Determine the (X, Y) coordinate at the center of the cell enclosing the given text.  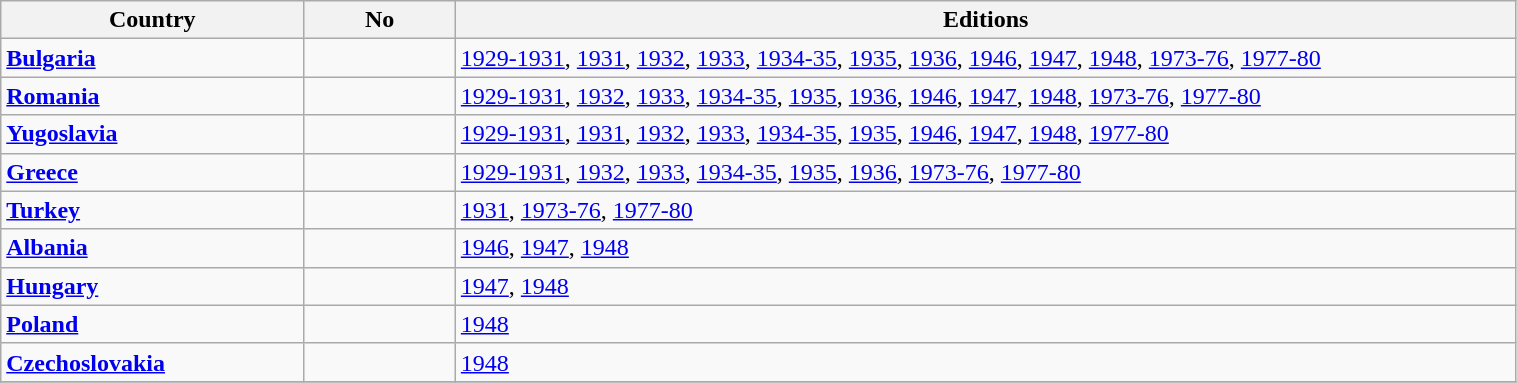
1929-1931, 1932, 1933, 1934-35, 1935, 1936, 1946, 1947, 1948, 1973-76, 1977-80 (986, 96)
1929-1931, 1931, 1932, 1933, 1934-35, 1935, 1946, 1947, 1948, 1977-80 (986, 134)
Turkey (152, 210)
Country (152, 20)
Editions (986, 20)
Poland (152, 324)
Yugoslavia (152, 134)
Hungary (152, 286)
Greece (152, 172)
1931, 1973-76, 1977-80 (986, 210)
1929-1931, 1931, 1932, 1933, 1934-35, 1935, 1936, 1946, 1947, 1948, 1973-76, 1977-80 (986, 58)
No (380, 20)
1947, 1948 (986, 286)
Czechoslovakia (152, 362)
Romania (152, 96)
Bulgaria (152, 58)
Albania (152, 248)
1946, 1947, 1948 (986, 248)
1929-1931, 1932, 1933, 1934-35, 1935, 1936, 1973-76, 1977-80 (986, 172)
